Locate the cell with the specified text and output its (X, Y) center coordinate. 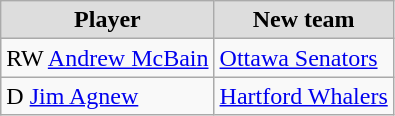
Ottawa Senators (304, 58)
Player (108, 20)
New team (304, 20)
RW Andrew McBain (108, 58)
D Jim Agnew (108, 96)
Hartford Whalers (304, 96)
